Capture the cell that displays the provided text and extract its [x, y] central coordinate. 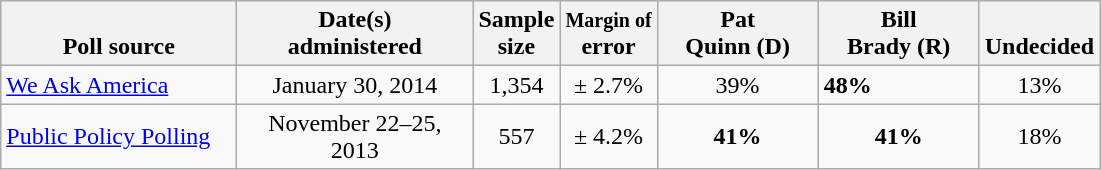
Margin oferror [608, 34]
557 [516, 136]
13% [1039, 85]
Samplesize [516, 34]
Date(s)administered [355, 34]
± 2.7% [608, 85]
1,354 [516, 85]
39% [738, 85]
January 30, 2014 [355, 85]
BillBrady (R) [898, 34]
Undecided [1039, 34]
PatQuinn (D) [738, 34]
18% [1039, 136]
Poll source [119, 34]
We Ask America [119, 85]
48% [898, 85]
± 4.2% [608, 136]
November 22–25, 2013 [355, 136]
Public Policy Polling [119, 136]
